From the cell containing the given text, extract its center point as (X, Y) coordinate. 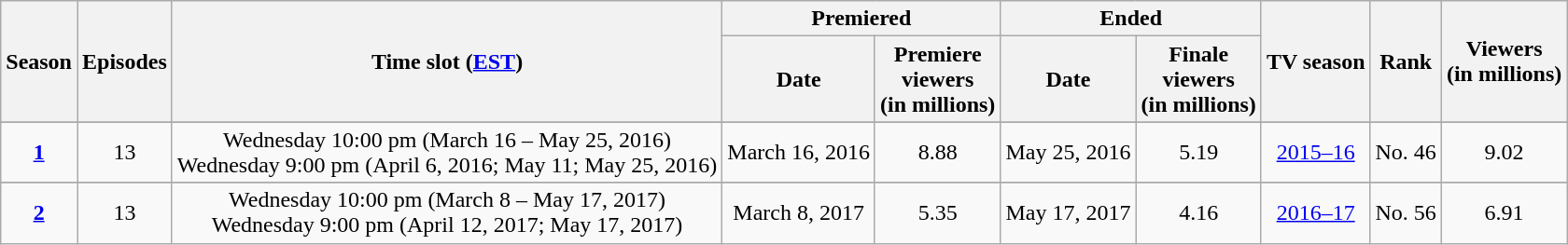
2015–16 (1316, 153)
6.91 (1504, 212)
2016–17 (1316, 212)
No. 46 (1406, 153)
No. 56 (1406, 212)
March 16, 2016 (799, 153)
Finaleviewers(in millions) (1198, 79)
Rank (1406, 61)
2 (39, 212)
5.35 (937, 212)
1 (39, 153)
9.02 (1504, 153)
Viewers(in millions) (1504, 61)
Season (39, 61)
Premiered (861, 19)
Wednesday 10:00 pm (March 16 – May 25, 2016)Wednesday 9:00 pm (April 6, 2016; May 11; May 25, 2016) (447, 153)
Time slot (EST) (447, 61)
May 25, 2016 (1068, 153)
Ended (1131, 19)
8.88 (937, 153)
4.16 (1198, 212)
May 17, 2017 (1068, 212)
Wednesday 10:00 pm (March 8 – May 17, 2017)Wednesday 9:00 pm (April 12, 2017; May 17, 2017) (447, 212)
5.19 (1198, 153)
TV season (1316, 61)
March 8, 2017 (799, 212)
Premiereviewers(in millions) (937, 79)
Episodes (124, 61)
